Locate the cell with the specified text and output its (X, Y) center coordinate. 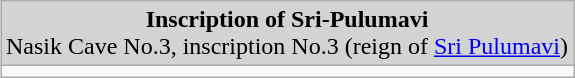
Inscription of Sri-PulumaviNasik Cave No.3, inscription No.3 (reign of Sri Pulumavi) (286, 34)
